Determine the (X, Y) coordinate at the center of the cell enclosing the given text.  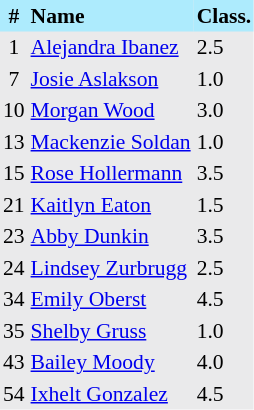
Mackenzie Soldan (111, 142)
Lindsey Zurbrugg (111, 268)
# (14, 16)
Shelby Gruss (111, 331)
Abby Dunkin (111, 236)
7 (14, 79)
Josie Aslakson (111, 79)
54 (14, 394)
Emily Oberst (111, 300)
24 (14, 268)
43 (14, 362)
Alejandra Ibanez (111, 48)
23 (14, 236)
Ixhelt Gonzalez (111, 394)
10 (14, 110)
Kaitlyn Eaton (111, 205)
35 (14, 331)
13 (14, 142)
34 (14, 300)
Morgan Wood (111, 110)
21 (14, 205)
15 (14, 174)
Rose Hollermann (111, 174)
1 (14, 48)
Bailey Moody (111, 362)
Name (111, 16)
